Output the (X, Y) coordinate of the center of the cell containing the given text.  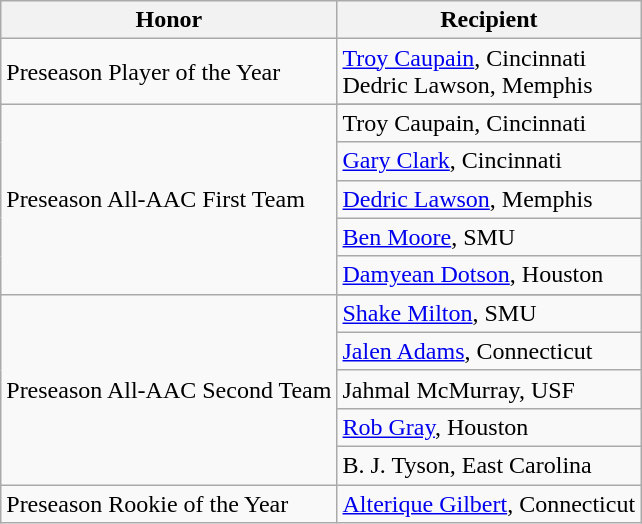
Preseason Player of the Year (169, 72)
Alterique Gilbert, Connecticut (489, 503)
Troy Caupain, CincinnatiDedric Lawson, Memphis (489, 72)
Honor (169, 20)
Dedric Lawson, Memphis (489, 199)
Jahmal McMurray, USF (489, 389)
Recipient (489, 20)
Troy Caupain, Cincinnati (489, 123)
Gary Clark, Cincinnati (489, 161)
Rob Gray, Houston (489, 427)
Preseason Rookie of the Year (169, 503)
Damyean Dotson, Houston (489, 275)
B. J. Tyson, East Carolina (489, 465)
Preseason All-AAC First Team (169, 199)
Shake Milton, SMU (489, 313)
Ben Moore, SMU (489, 237)
Jalen Adams, Connecticut (489, 351)
Preseason All-AAC Second Team (169, 389)
